Detect which cell encompasses the target text, then output its [X, Y] center coordinate. 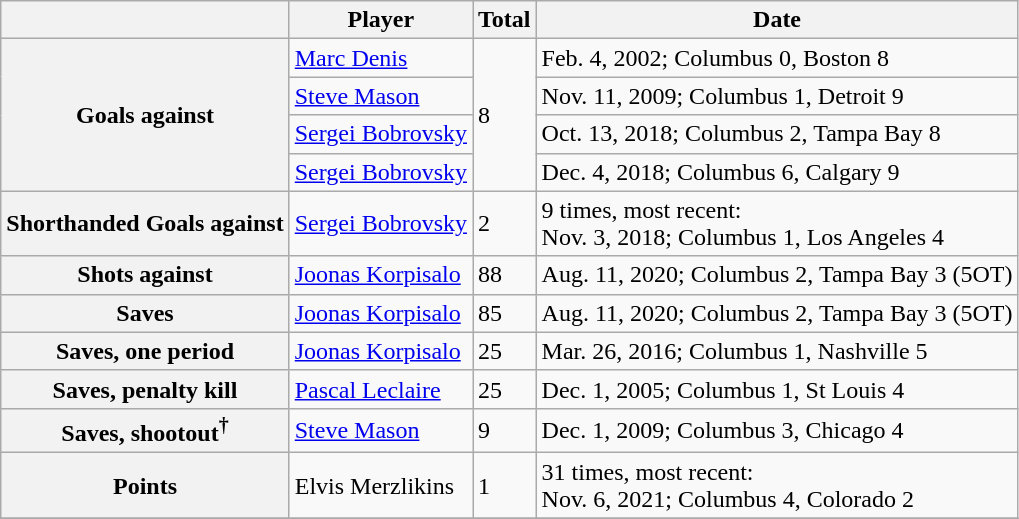
9 [504, 430]
Dec. 1, 2005; Columbus 1, St Louis 4 [777, 389]
1 [504, 486]
Saves, one period [145, 351]
Points [145, 486]
Goals against [145, 115]
Saves, shootout† [145, 430]
Dec. 1, 2009; Columbus 3, Chicago 4 [777, 430]
85 [504, 313]
Dec. 4, 2018; Columbus 6, Calgary 9 [777, 172]
Date [777, 20]
Player [380, 20]
Mar. 26, 2016; Columbus 1, Nashville 5 [777, 351]
Marc Denis [380, 58]
Elvis Merzlikins [380, 486]
Pascal Leclaire [380, 389]
Shorthanded Goals against [145, 224]
Shots against [145, 275]
Feb. 4, 2002; Columbus 0, Boston 8 [777, 58]
8 [504, 115]
9 times, most recent:Nov. 3, 2018; Columbus 1, Los Angeles 4 [777, 224]
Nov. 11, 2009; Columbus 1, Detroit 9 [777, 96]
88 [504, 275]
2 [504, 224]
31 times, most recent:Nov. 6, 2021; Columbus 4, Colorado 2 [777, 486]
Oct. 13, 2018; Columbus 2, Tampa Bay 8 [777, 134]
Total [504, 20]
Saves [145, 313]
Saves, penalty kill [145, 389]
